Capture the cell that displays the provided text and extract its (X, Y) central coordinate. 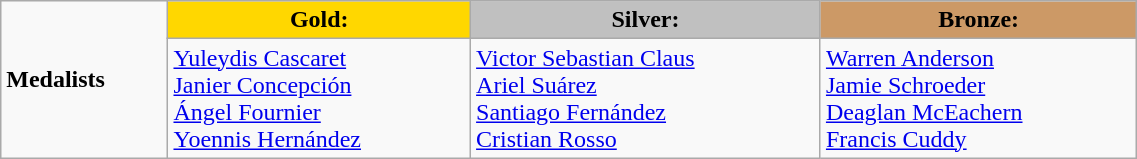
Warren AndersonJamie SchroederDeaglan McEachernFrancis Cuddy (978, 98)
Bronze: (978, 20)
Yuleydis CascaretJanier ConcepciónÁngel FournierYoennis Hernández (320, 98)
Victor Sebastian ClausAriel SuárezSantiago FernándezCristian Rosso (646, 98)
Gold: (320, 20)
Medalists (84, 80)
Silver: (646, 20)
